Search for the cell housing the specified text and yield its [x, y] center coordinate. 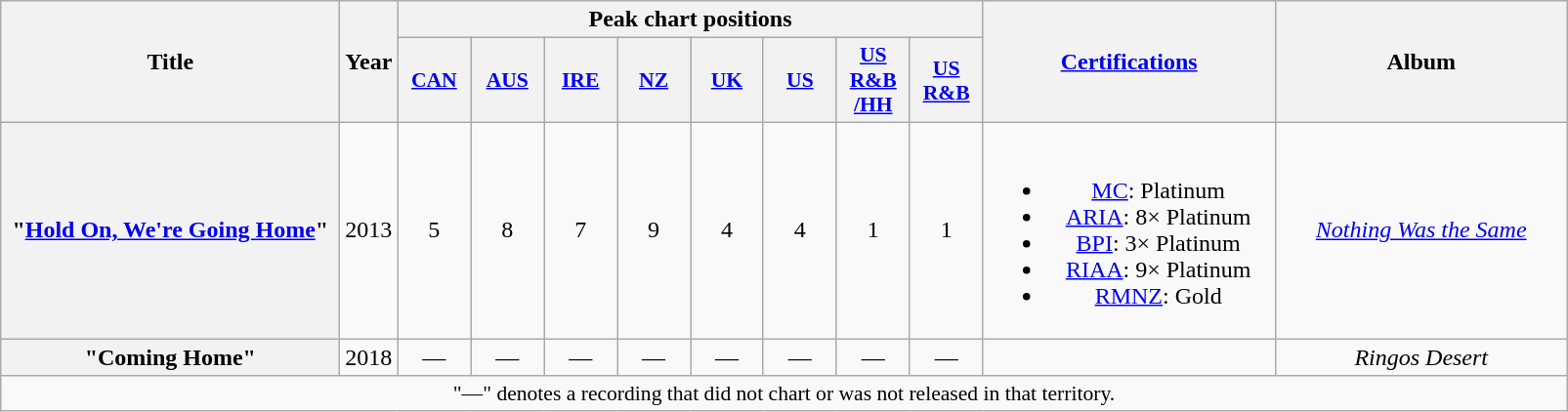
Ringos Desert [1420, 356]
2013 [369, 230]
AUS [508, 80]
Nothing Was the Same [1420, 230]
Title [170, 62]
Year [369, 62]
NZ [655, 80]
Peak chart positions [690, 20]
7 [580, 230]
USR&B/HH [873, 80]
9 [655, 230]
5 [434, 230]
Album [1420, 62]
MC: PlatinumARIA: 8× PlatinumBPI: 3× PlatinumRIAA: 9× PlatinumRMNZ: Gold [1129, 230]
IRE [580, 80]
UK [727, 80]
"Hold On, We're Going Home" [170, 230]
Certifications [1129, 62]
CAN [434, 80]
"—" denotes a recording that did not chart or was not released in that territory. [784, 393]
8 [508, 230]
2018 [369, 356]
"Coming Home" [170, 356]
USR&B [946, 80]
US [799, 80]
